From the cell containing the given text, extract its center point as (X, Y) coordinate. 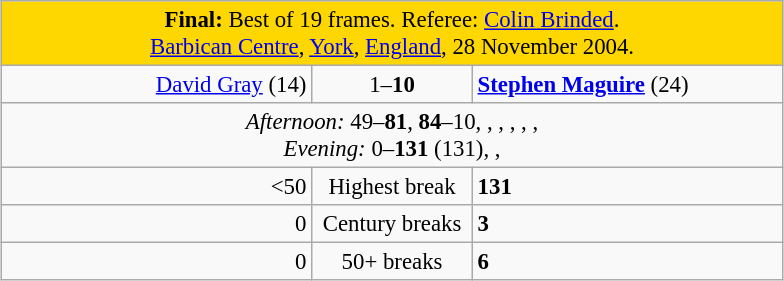
Stephen Maguire (24) (628, 85)
6 (628, 262)
Century breaks (392, 224)
1–10 (392, 85)
131 (628, 187)
3 (628, 224)
Final: Best of 19 frames. Referee: Colin Brinded.Barbican Centre, York, England, 28 November 2004. (392, 34)
Highest break (392, 187)
Afternoon: 49–81, 84–10, , , , , , Evening: 0–131 (131), , (392, 136)
50+ breaks (392, 262)
<50 (156, 187)
David Gray (14) (156, 85)
